From the cell containing the given text, extract its center point as [x, y] coordinate. 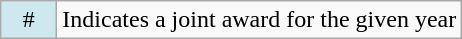
Indicates a joint award for the given year [260, 20]
# [29, 20]
